Extract the (x, y) coordinate from the center of the cell holding the provided text.  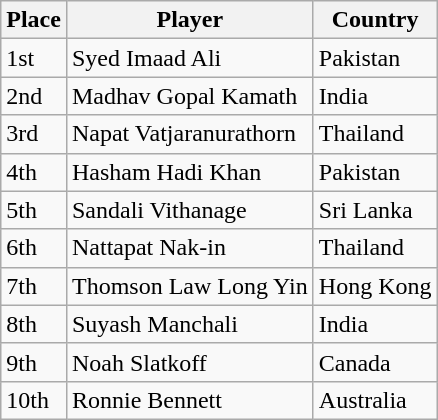
Noah Slatkoff (190, 362)
8th (34, 324)
Suyash Manchali (190, 324)
9th (34, 362)
Ronnie Bennett (190, 400)
Hasham Hadi Khan (190, 172)
1st (34, 58)
Player (190, 20)
Madhav Gopal Kamath (190, 96)
3rd (34, 134)
10th (34, 400)
7th (34, 286)
Nattapat Nak-in (190, 248)
Australia (375, 400)
4th (34, 172)
Country (375, 20)
Napat Vatjaranurathorn (190, 134)
Sri Lanka (375, 210)
Hong Kong (375, 286)
Sandali Vithanage (190, 210)
Syed Imaad Ali (190, 58)
Canada (375, 362)
5th (34, 210)
2nd (34, 96)
6th (34, 248)
Place (34, 20)
Thomson Law Long Yin (190, 286)
